For the text-containing cell, return its midpoint in (x, y) coordinate format. 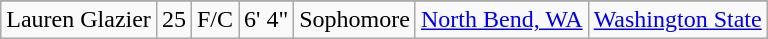
F/C (214, 20)
Washington State (678, 20)
25 (174, 20)
North Bend, WA (502, 20)
Lauren Glazier (79, 20)
Sophomore (355, 20)
6' 4" (266, 20)
